Pinpoint the cell where the given text exists, returning its [x, y] midpoint coordinate. 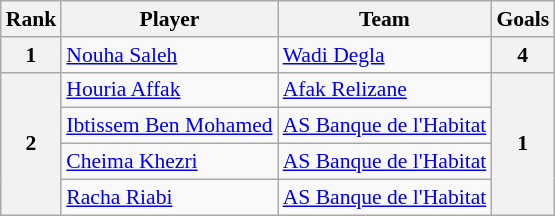
Ibtissem Ben Mohamed [169, 126]
Goals [522, 19]
Cheima Khezri [169, 162]
Racha Riabi [169, 197]
Rank [32, 19]
Player [169, 19]
Nouha Saleh [169, 55]
Wadi Degla [385, 55]
Team [385, 19]
Houria Affak [169, 90]
2 [32, 143]
4 [522, 55]
Afak Relizane [385, 90]
